Extract the [X, Y] coordinate from the center of the cell holding the provided text.  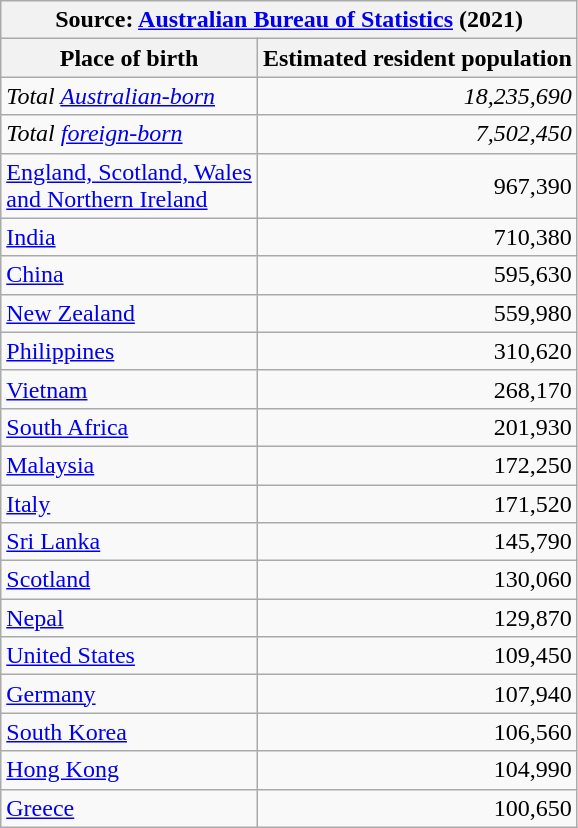
Total foreign-born [130, 134]
559,980 [417, 313]
South Africa [130, 427]
107,940 [417, 694]
England, Scotland, Walesand Northern Ireland [130, 186]
Hong Kong [130, 770]
United States [130, 656]
Source: Australian Bureau of Statistics (2021) [290, 20]
967,390 [417, 186]
106,560 [417, 732]
China [130, 275]
Sri Lanka [130, 542]
New Zealand [130, 313]
Germany [130, 694]
145,790 [417, 542]
Nepal [130, 618]
Philippines [130, 351]
710,380 [417, 237]
Vietnam [130, 389]
Scotland [130, 580]
104,990 [417, 770]
172,250 [417, 465]
201,930 [417, 427]
7,502,450 [417, 134]
India [130, 237]
268,170 [417, 389]
Estimated resident population [417, 58]
Total Australian-born [130, 96]
129,870 [417, 618]
100,650 [417, 808]
109,450 [417, 656]
Place of birth [130, 58]
Italy [130, 503]
595,630 [417, 275]
130,060 [417, 580]
310,620 [417, 351]
Greece [130, 808]
18,235,690 [417, 96]
South Korea [130, 732]
Malaysia [130, 465]
171,520 [417, 503]
